Pinpoint the cell where the given text exists, returning its (x, y) midpoint coordinate. 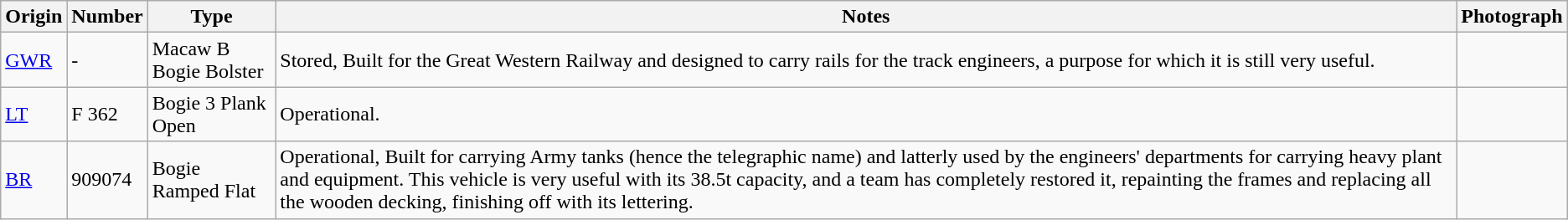
Bogie 3 Plank Open (211, 114)
Photograph (1512, 17)
- (107, 60)
GWR (34, 60)
Bogie Ramped Flat (211, 180)
Macaw B Bogie Bolster (211, 60)
F 362 (107, 114)
Stored, Built for the Great Western Railway and designed to carry rails for the track engineers, a purpose for which it is still very useful. (866, 60)
Type (211, 17)
BR (34, 180)
Operational. (866, 114)
Notes (866, 17)
LT (34, 114)
Number (107, 17)
Origin (34, 17)
909074 (107, 180)
